Search for the cell housing the specified text and yield its (X, Y) center coordinate. 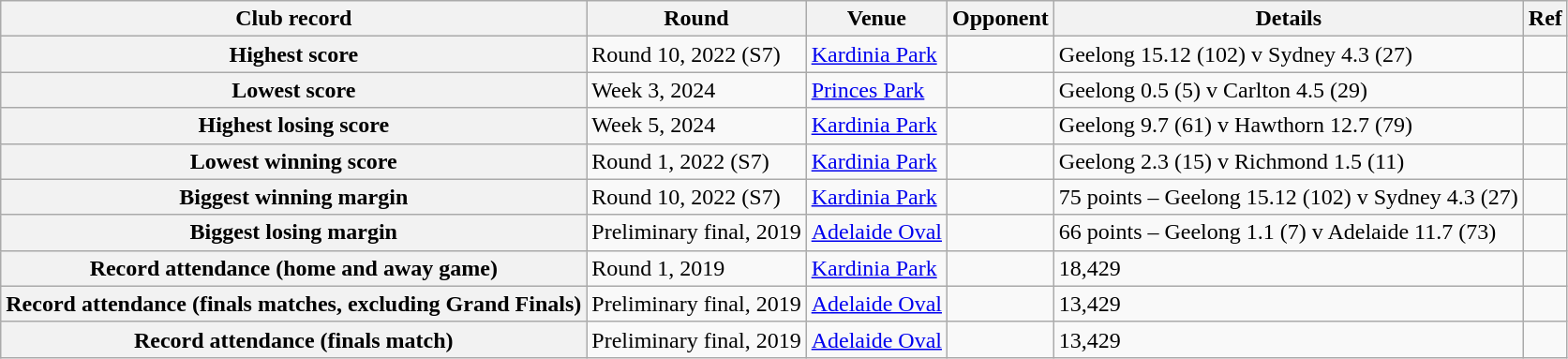
66 points – Geelong 1.1 (7) v Adelaide 11.7 (73) (1288, 232)
Lowest score (294, 90)
Highest score (294, 54)
Week 3, 2024 (696, 90)
Geelong 9.7 (61) v Hawthorn 12.7 (79) (1288, 126)
Record attendance (finals match) (294, 339)
Ref (1545, 19)
Geelong 15.12 (102) v Sydney 4.3 (27) (1288, 54)
Round (696, 19)
Highest losing score (294, 126)
Biggest losing margin (294, 232)
Round 1, 2019 (696, 268)
Record attendance (finals matches, excluding Grand Finals) (294, 304)
Princes Park (876, 90)
Record attendance (home and away game) (294, 268)
Geelong 2.3 (15) v Richmond 1.5 (11) (1288, 161)
Opponent (1001, 19)
Round 1, 2022 (S7) (696, 161)
Geelong 0.5 (5) v Carlton 4.5 (29) (1288, 90)
Lowest winning score (294, 161)
Biggest winning margin (294, 197)
Club record (294, 19)
18,429 (1288, 268)
Venue (876, 19)
75 points – Geelong 15.12 (102) v Sydney 4.3 (27) (1288, 197)
Week 5, 2024 (696, 126)
Details (1288, 19)
